Output the (X, Y) coordinate of the center of the cell containing the given text.  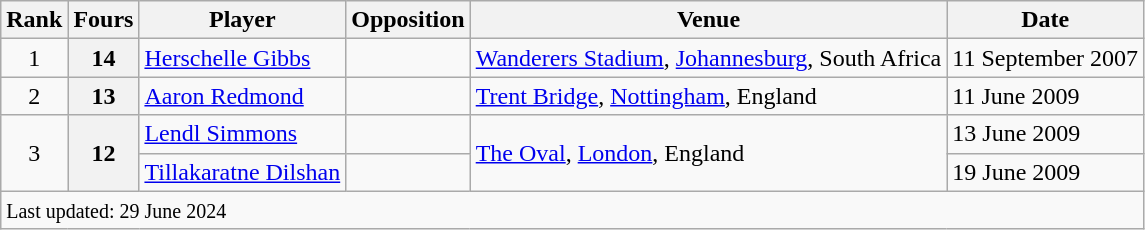
12 (104, 153)
Tillakaratne Dilshan (242, 172)
13 June 2009 (1046, 134)
Player (242, 20)
Fours (104, 20)
Last updated: 29 June 2024 (572, 210)
13 (104, 96)
19 June 2009 (1046, 172)
Opposition (408, 20)
11 September 2007 (1046, 58)
Wanderers Stadium, Johannesburg, South Africa (708, 58)
Rank (34, 20)
Venue (708, 20)
The Oval, London, England (708, 153)
Lendl Simmons (242, 134)
14 (104, 58)
11 June 2009 (1046, 96)
2 (34, 96)
Herschelle Gibbs (242, 58)
Aaron Redmond (242, 96)
1 (34, 58)
Date (1046, 20)
3 (34, 153)
Trent Bridge, Nottingham, England (708, 96)
